Pinpoint the cell where the given text exists, returning its [x, y] midpoint coordinate. 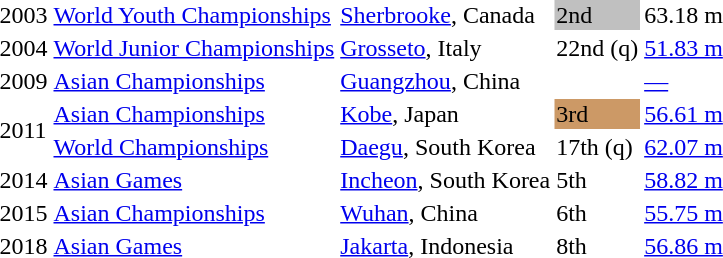
Kobe, Japan [446, 114]
World Championships [194, 147]
5th [598, 180]
Sherbrooke, Canada [446, 15]
17th (q) [598, 147]
6th [598, 213]
Grosseto, Italy [446, 48]
22nd (q) [598, 48]
3rd [598, 114]
Asian Games [194, 180]
Guangzhou, China [446, 81]
Daegu, South Korea [446, 147]
World Junior Championships [194, 48]
Incheon, South Korea [446, 180]
2nd [598, 15]
Wuhan, China [446, 213]
World Youth Championships [194, 15]
